Determine the (x, y) coordinate at the center of the cell enclosing the given text.  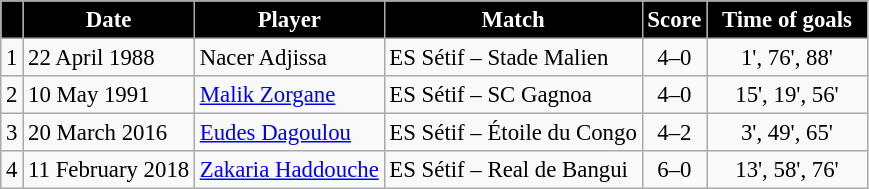
Eudes Dagoulou (289, 133)
6–0 (674, 170)
ES Sétif – Real de Bangui (513, 170)
Malik Zorgane (289, 95)
4 (12, 170)
ES Sétif – SC Gagnoa (513, 95)
3', 49', 65' (788, 133)
ES Sétif – Stade Malien (513, 58)
Time of goals (788, 20)
4–2 (674, 133)
Zakaria Haddouche (289, 170)
Date (109, 20)
Match (513, 20)
1', 76', 88' (788, 58)
ES Sétif – Étoile du Congo (513, 133)
13', 58', 76' (788, 170)
3 (12, 133)
10 May 1991 (109, 95)
Nacer Adjissa (289, 58)
2 (12, 95)
11 February 2018 (109, 170)
Player (289, 20)
1 (12, 58)
Score (674, 20)
22 April 1988 (109, 58)
15', 19', 56' (788, 95)
20 March 2016 (109, 133)
